Detect which cell encompasses the target text, then output its (X, Y) center coordinate. 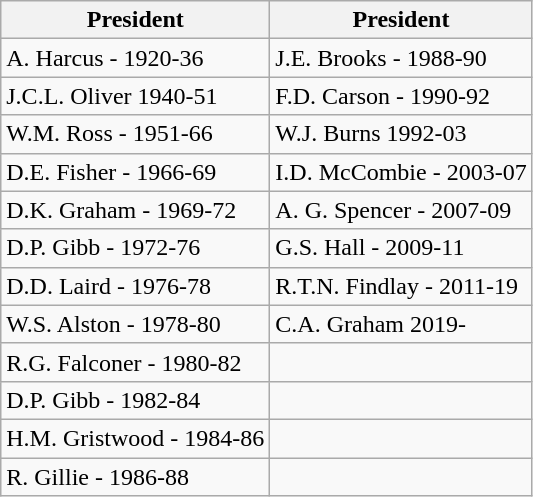
R.T.N. Findlay - 2011-19 (401, 286)
W.S. Alston - 1978-80 (136, 324)
G.S. Hall - 2009-11 (401, 248)
A. Harcus - 1920-36 (136, 58)
D.E. Fisher - 1966-69 (136, 172)
H.M. Gristwood - 1984-86 (136, 438)
C.A. Graham 2019- (401, 324)
D.K. Graham - 1969-72 (136, 210)
D.P. Gibb - 1972-76 (136, 248)
J.C.L. Oliver 1940-51 (136, 96)
D.D. Laird - 1976-78 (136, 286)
F.D. Carson - 1990-92 (401, 96)
I.D. McCombie - 2003-07 (401, 172)
R. Gillie - 1986-88 (136, 477)
J.E. Brooks - 1988-90 (401, 58)
W.J. Burns 1992-03 (401, 134)
R.G. Falconer - 1980-82 (136, 362)
A. G. Spencer - 2007-09 (401, 210)
W.M. Ross - 1951-66 (136, 134)
D.P. Gibb - 1982-84 (136, 400)
